Find where the given text appears and provide that cell's center as (x, y) coordinate. 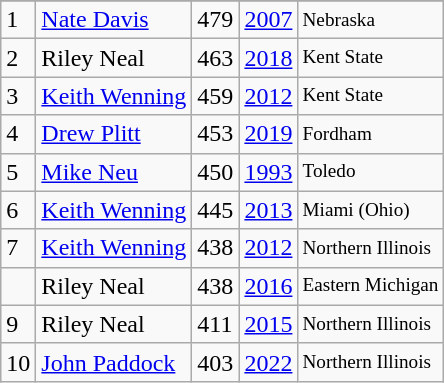
2018 (268, 58)
2016 (268, 286)
2013 (268, 210)
479 (216, 20)
5 (18, 172)
John Paddock (114, 362)
Miami (Ohio) (370, 210)
Nebraska (370, 20)
9 (18, 324)
450 (216, 172)
Toledo (370, 172)
403 (216, 362)
463 (216, 58)
459 (216, 96)
Drew Plitt (114, 134)
7 (18, 248)
Mike Neu (114, 172)
2015 (268, 324)
6 (18, 210)
1 (18, 20)
1993 (268, 172)
2022 (268, 362)
Eastern Michigan (370, 286)
10 (18, 362)
411 (216, 324)
Fordham (370, 134)
4 (18, 134)
2 (18, 58)
2019 (268, 134)
3 (18, 96)
453 (216, 134)
445 (216, 210)
Nate Davis (114, 20)
2007 (268, 20)
